Locate the cell with the specified text and output its [X, Y] center coordinate. 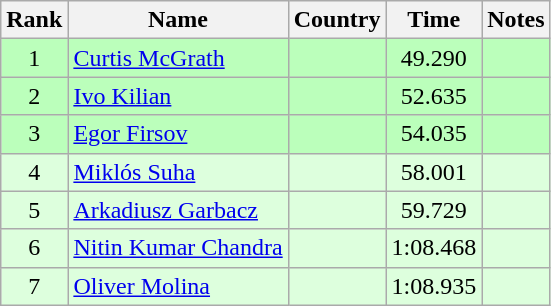
58.001 [434, 172]
Country [337, 20]
Oliver Molina [178, 286]
59.729 [434, 210]
5 [34, 210]
1:08.935 [434, 286]
Time [434, 20]
1:08.468 [434, 248]
7 [34, 286]
Egor Firsov [178, 134]
1 [34, 58]
4 [34, 172]
Notes [516, 20]
2 [34, 96]
Nitin Kumar Chandra [178, 248]
Ivo Kilian [178, 96]
Miklós Suha [178, 172]
52.635 [434, 96]
6 [34, 248]
Arkadiusz Garbacz [178, 210]
Name [178, 20]
49.290 [434, 58]
Rank [34, 20]
54.035 [434, 134]
Curtis McGrath [178, 58]
3 [34, 134]
